Search for the cell housing the specified text and yield its (x, y) center coordinate. 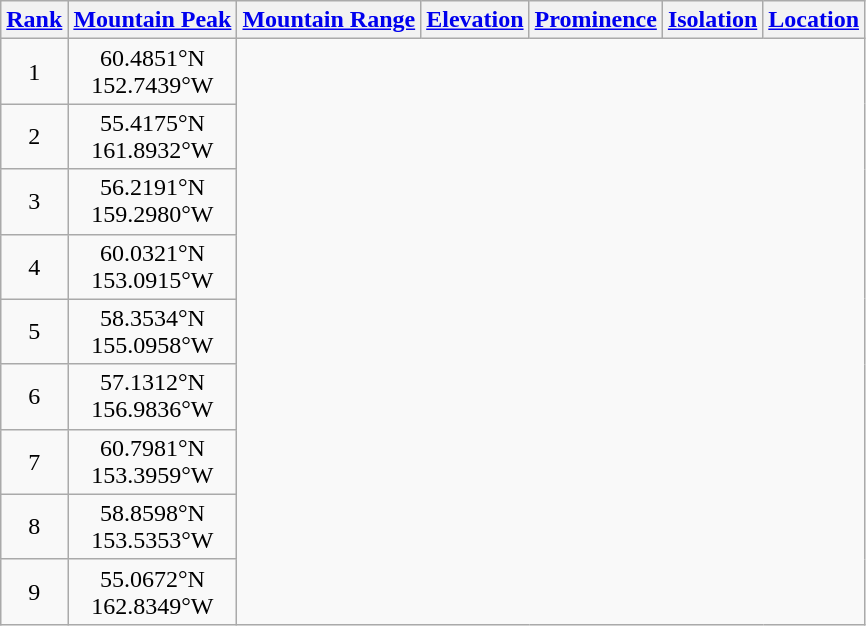
60.7981°N153.3959°W (152, 462)
58.8598°N153.5353°W (152, 526)
9 (34, 592)
60.0321°N153.0915°W (152, 266)
5 (34, 332)
60.4851°N152.7439°W (152, 72)
55.4175°N161.8932°W (152, 136)
Mountain Range (329, 20)
4 (34, 266)
8 (34, 526)
Prominence (596, 20)
57.1312°N156.9836°W (152, 396)
Elevation (475, 20)
7 (34, 462)
Isolation (712, 20)
Mountain Peak (152, 20)
55.0672°N162.8349°W (152, 592)
56.2191°N159.2980°W (152, 202)
2 (34, 136)
1 (34, 72)
58.3534°N155.0958°W (152, 332)
6 (34, 396)
Location (814, 20)
Rank (34, 20)
3 (34, 202)
